Search for the cell housing the specified text and yield its [x, y] center coordinate. 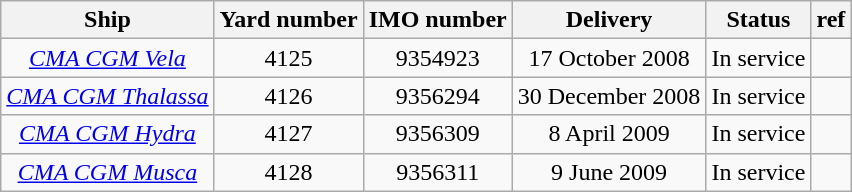
9356309 [438, 134]
8 April 2009 [609, 134]
30 December 2008 [609, 96]
4127 [288, 134]
17 October 2008 [609, 58]
CMA CGM Vela [108, 58]
4125 [288, 58]
9354923 [438, 58]
Yard number [288, 20]
Delivery [609, 20]
9356311 [438, 172]
CMA CGM Hydra [108, 134]
4126 [288, 96]
4128 [288, 172]
Status [758, 20]
Ship [108, 20]
ref [831, 20]
CMA CGM Musca [108, 172]
CMA CGM Thalassa [108, 96]
9 June 2009 [609, 172]
IMO number [438, 20]
9356294 [438, 96]
